Identify which cell holds the provided text, then report its [x, y] central coordinate. 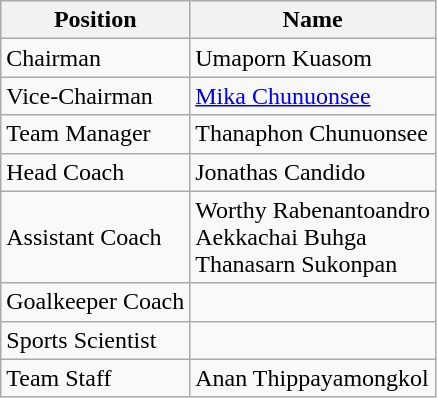
Team Staff [96, 378]
Sports Scientist [96, 340]
Mika Chunuonsee [313, 96]
Vice-Chairman [96, 96]
Head Coach [96, 172]
Team Manager [96, 134]
Position [96, 20]
Goalkeeper Coach [96, 302]
Umaporn Kuasom [313, 58]
Name [313, 20]
Thanaphon Chunuonsee [313, 134]
Chairman [96, 58]
Jonathas Candido [313, 172]
Worthy Rabenantoandro Aekkachai Buhga Thanasarn Sukonpan [313, 237]
Anan Thippayamongkol [313, 378]
Assistant Coach [96, 237]
